Locate the cell with the specified text and output its (x, y) center coordinate. 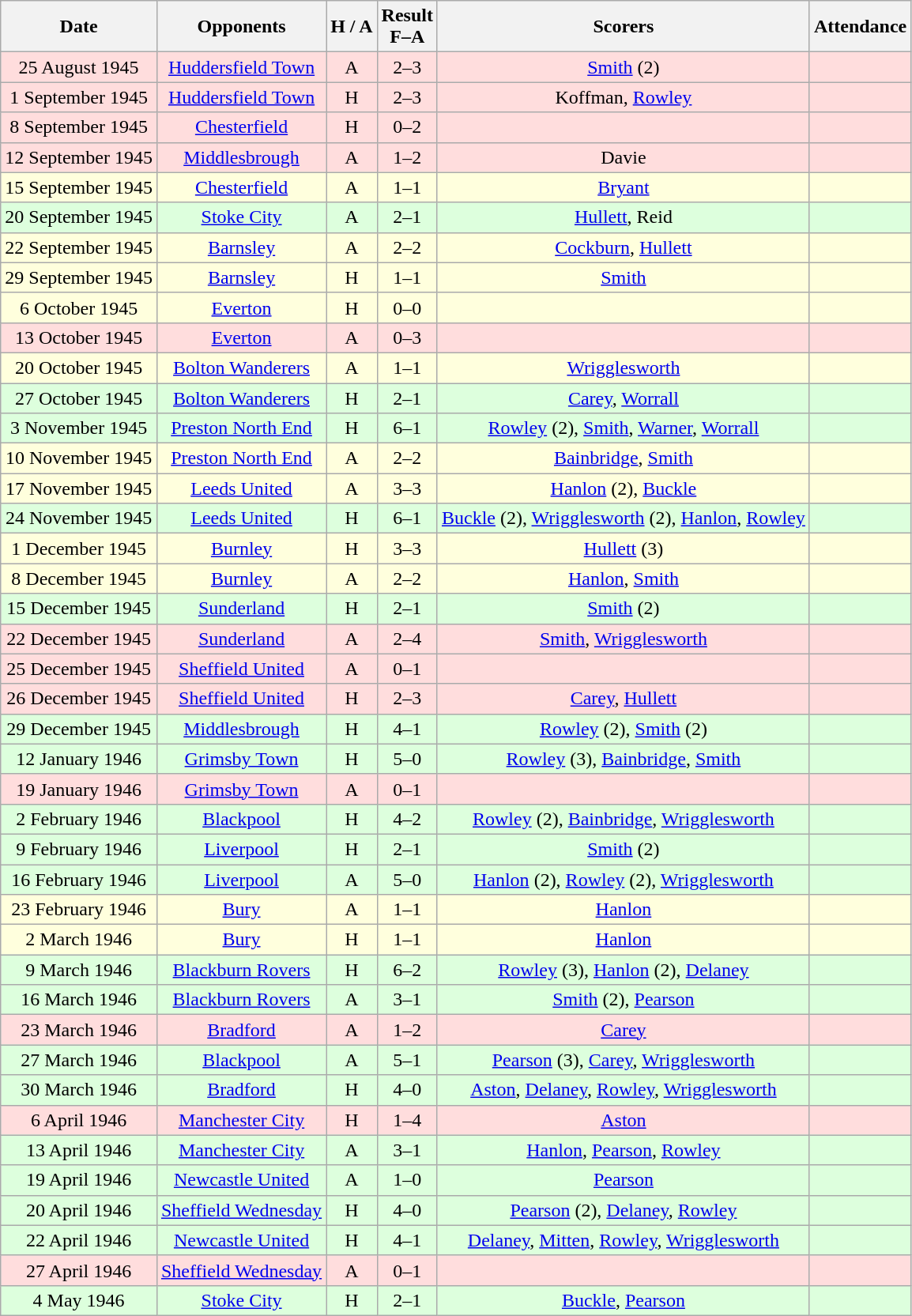
5–1 (407, 1060)
1 September 1945 (79, 97)
8 December 1945 (79, 579)
Aston (623, 1120)
Rowley (2), Bainbridge, Wrigglesworth (623, 819)
13 October 1945 (79, 337)
Attendance (860, 27)
22 April 1946 (79, 1240)
12 January 1946 (79, 759)
12 September 1945 (79, 157)
4–2 (407, 819)
Hullett (3) (623, 549)
Opponents (241, 27)
6 April 1946 (79, 1120)
Pearson (623, 1180)
6 October 1945 (79, 307)
6–2 (407, 970)
Wrigglesworth (623, 368)
25 August 1945 (79, 67)
20 April 1946 (79, 1210)
0–0 (407, 307)
2–4 (407, 639)
8 September 1945 (79, 127)
25 December 1945 (79, 669)
Hanlon (2), Rowley (2), Wrigglesworth (623, 880)
Rowley (2), Smith, Warner, Worrall (623, 428)
23 February 1946 (79, 910)
Hanlon, Pearson, Rowley (623, 1150)
Hanlon (2), Buckle (623, 488)
Carey, Worrall (623, 398)
ResultF–A (407, 27)
15 December 1945 (79, 609)
1 December 1945 (79, 549)
0–2 (407, 127)
Delaney, Mitten, Rowley, Wrigglesworth (623, 1240)
Bainbridge, Smith (623, 458)
Rowley (3), Hanlon (2), Delaney (623, 970)
Buckle, Pearson (623, 1300)
16 March 1946 (79, 1000)
0–3 (407, 337)
15 September 1945 (79, 187)
Cockburn, Hullett (623, 247)
Scorers (623, 27)
30 March 1946 (79, 1090)
Carey (623, 1030)
Hanlon, Smith (623, 579)
Buckle (2), Wrigglesworth (2), Hanlon, Rowley (623, 518)
22 December 1945 (79, 639)
22 September 1945 (79, 247)
19 April 1946 (79, 1180)
20 October 1945 (79, 368)
Pearson (2), Delaney, Rowley (623, 1210)
Smith (623, 277)
2 March 1946 (79, 940)
26 December 1945 (79, 699)
16 February 1946 (79, 880)
Carey, Hullett (623, 699)
Bryant (623, 187)
10 November 1945 (79, 458)
Aston, Delaney, Rowley, Wrigglesworth (623, 1090)
3 November 1945 (79, 428)
Hullett, Reid (623, 217)
Rowley (3), Bainbridge, Smith (623, 759)
29 December 1945 (79, 729)
9 March 1946 (79, 970)
Davie (623, 157)
1–0 (407, 1180)
17 November 1945 (79, 488)
20 September 1945 (79, 217)
Date (79, 27)
H / A (352, 27)
2 February 1946 (79, 819)
24 November 1945 (79, 518)
27 October 1945 (79, 398)
Koffman, Rowley (623, 97)
Smith, Wrigglesworth (623, 639)
29 September 1945 (79, 277)
27 April 1946 (79, 1270)
13 April 1946 (79, 1150)
Smith (2), Pearson (623, 1000)
9 February 1946 (79, 849)
4 May 1946 (79, 1300)
23 March 1946 (79, 1030)
Pearson (3), Carey, Wrigglesworth (623, 1060)
1–4 (407, 1120)
19 January 1946 (79, 789)
Rowley (2), Smith (2) (623, 729)
27 March 1946 (79, 1060)
